Return [X, Y] of the center of cell containing provided text 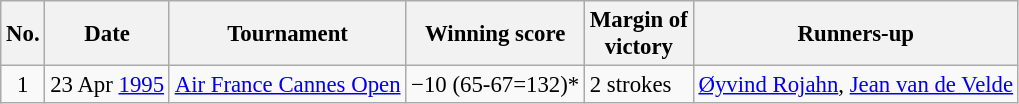
2 strokes [638, 85]
1 [23, 85]
Date [107, 34]
23 Apr 1995 [107, 85]
Air France Cannes Open [287, 85]
Tournament [287, 34]
Runners-up [856, 34]
Winning score [496, 34]
No. [23, 34]
Øyvind Rojahn, Jean van de Velde [856, 85]
Margin ofvictory [638, 34]
−10 (65-67=132)* [496, 85]
